Search for the cell housing the specified text and yield its [x, y] center coordinate. 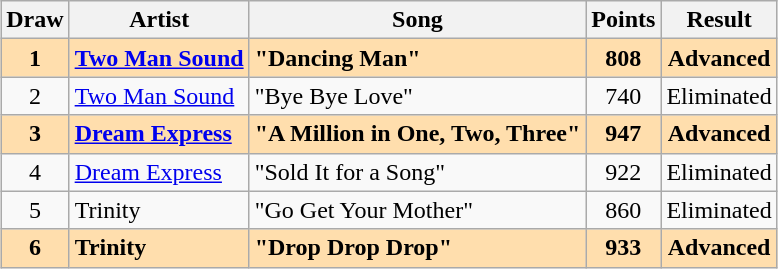
Points [624, 20]
"Dancing Man" [418, 58]
5 [35, 210]
808 [624, 58]
740 [624, 96]
860 [624, 210]
922 [624, 172]
2 [35, 96]
"Drop Drop Drop" [418, 248]
947 [624, 134]
Song [418, 20]
Draw [35, 20]
"Sold It for a Song" [418, 172]
"Go Get Your Mother" [418, 210]
6 [35, 248]
"A Million in One, Two, Three" [418, 134]
Artist [159, 20]
"Bye Bye Love" [418, 96]
933 [624, 248]
4 [35, 172]
1 [35, 58]
3 [35, 134]
Result [719, 20]
